Determine the (X, Y) coordinate at the center of the cell enclosing the given text.  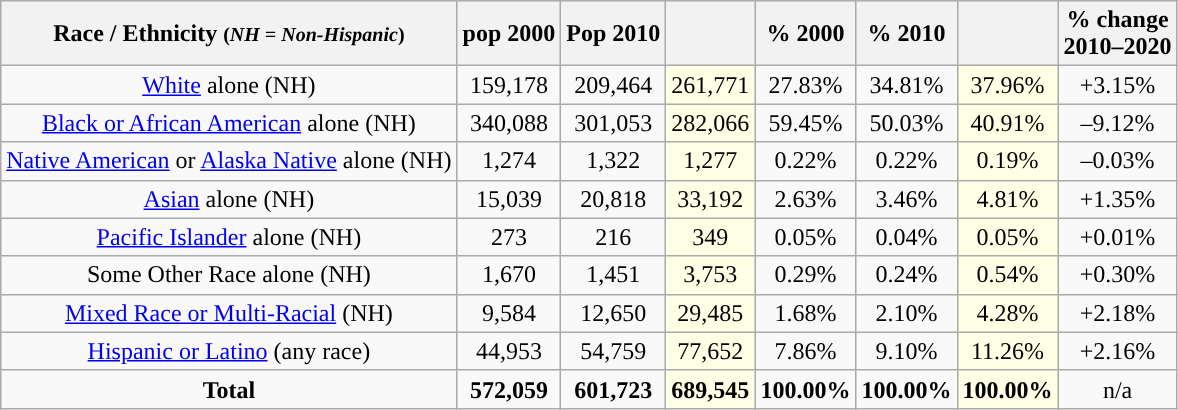
27.83% (806, 85)
2.10% (906, 313)
1,274 (509, 161)
n/a (1118, 389)
+1.35% (1118, 199)
White alone (NH) (229, 85)
Asian alone (NH) (229, 199)
0.24% (906, 275)
50.03% (906, 123)
572,059 (509, 389)
Total (229, 389)
9,584 (509, 313)
pop 2000 (509, 34)
601,723 (614, 389)
+2.16% (1118, 351)
40.91% (1008, 123)
Black or African American alone (NH) (229, 123)
349 (710, 237)
11.26% (1008, 351)
3,753 (710, 275)
2.63% (806, 199)
15,039 (509, 199)
33,192 (710, 199)
29,485 (710, 313)
159,178 (509, 85)
0.29% (806, 275)
7.86% (806, 351)
0.19% (1008, 161)
209,464 (614, 85)
Hispanic or Latino (any race) (229, 351)
+0.01% (1118, 237)
% 2000 (806, 34)
44,953 (509, 351)
20,818 (614, 199)
4.28% (1008, 313)
+2.18% (1118, 313)
1,277 (710, 161)
216 (614, 237)
1,670 (509, 275)
1,451 (614, 275)
% change 2010–2020 (1118, 34)
Some Other Race alone (NH) (229, 275)
Mixed Race or Multi-Racial (NH) (229, 313)
Pacific Islander alone (NH) (229, 237)
1.68% (806, 313)
Race / Ethnicity (NH = Non-Hispanic) (229, 34)
–0.03% (1118, 161)
59.45% (806, 123)
273 (509, 237)
% 2010 (906, 34)
0.54% (1008, 275)
Native American or Alaska Native alone (NH) (229, 161)
9.10% (906, 351)
261,771 (710, 85)
37.96% (1008, 85)
282,066 (710, 123)
Pop 2010 (614, 34)
301,053 (614, 123)
+0.30% (1118, 275)
–9.12% (1118, 123)
54,759 (614, 351)
34.81% (906, 85)
340,088 (509, 123)
1,322 (614, 161)
+3.15% (1118, 85)
4.81% (1008, 199)
12,650 (614, 313)
689,545 (710, 389)
77,652 (710, 351)
3.46% (906, 199)
0.04% (906, 237)
